Provide the (X, Y) coordinate of the cell's center where the given text is located.  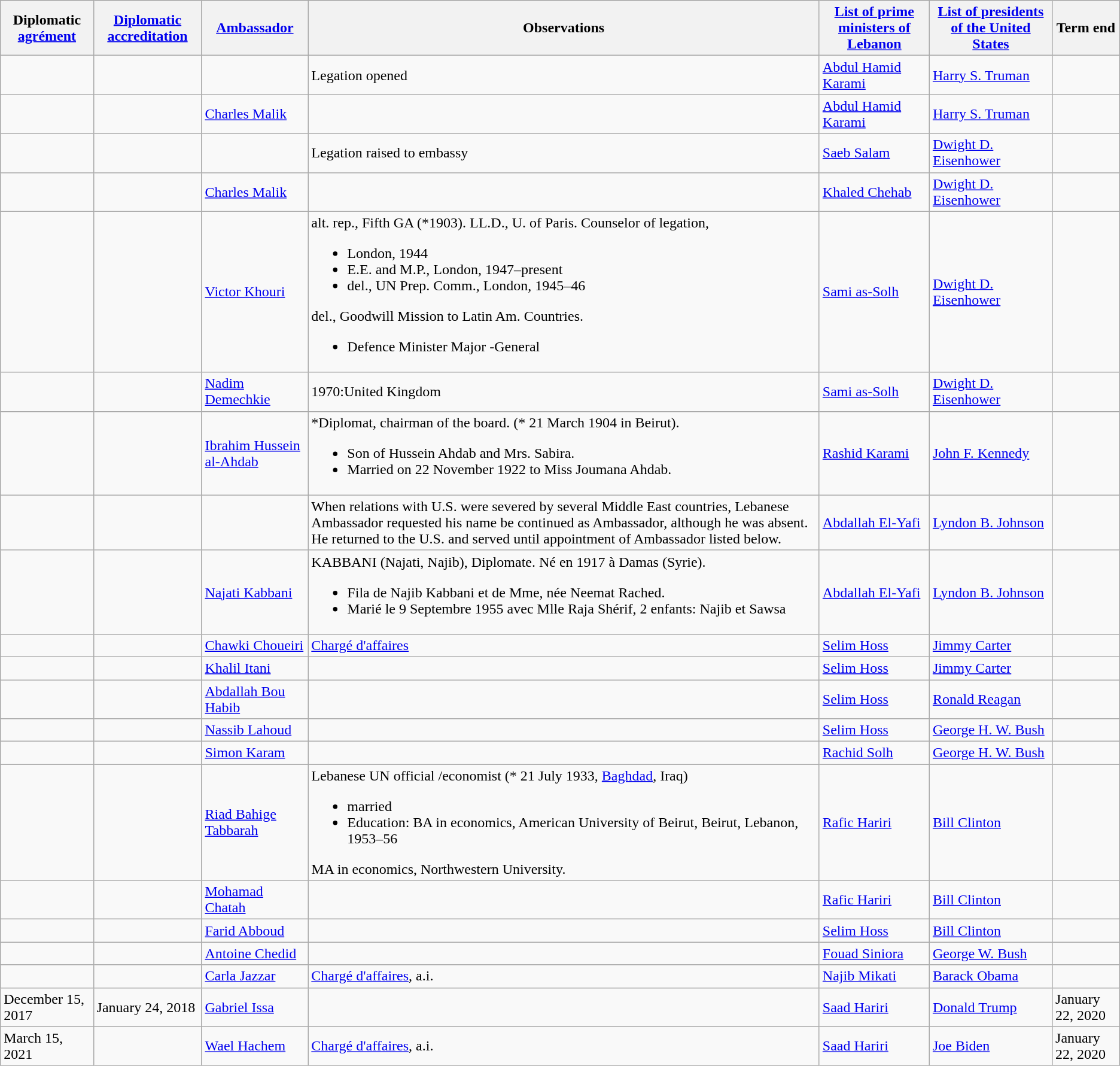
March 15, 2021 (47, 1046)
Simon Karam (255, 753)
John F. Kennedy (991, 453)
Antoine Chedid (255, 953)
January 24, 2018 (147, 1007)
Nadim Demechkie (255, 391)
Farid Abboud (255, 931)
Chargé d'affaires (564, 645)
Khalil Itani (255, 668)
List of presidents of the United States (991, 28)
Najib Mikati (874, 976)
George W. Bush (991, 953)
Abdallah Bou Habib (255, 699)
Fouad Siniora (874, 953)
Khaled Chehab (874, 192)
Diplomatic accreditation (147, 28)
Diplomatic agrément (47, 28)
Legation raised to embassy (564, 153)
Nassib Lahoud (255, 730)
Legation opened (564, 75)
Ambassador (255, 28)
Term end (1086, 28)
Victor Khouri (255, 292)
Saeb Salam (874, 153)
1970:United Kingdom (564, 391)
Ibrahim Hussein al-Ahdab (255, 453)
Observations (564, 28)
List of prime ministers of Lebanon (874, 28)
Joe Biden (991, 1046)
Rashid Karami (874, 453)
Riad Bahige Tabbarah (255, 822)
Chawki Choueiri (255, 645)
Barack Obama (991, 976)
Carla Jazzar (255, 976)
Gabriel Issa (255, 1007)
Wael Hachem (255, 1046)
December 15, 2017 (47, 1007)
Donald Trump (991, 1007)
Ronald Reagan (991, 699)
Mohamad Chatah (255, 900)
*Diplomat, chairman of the board. (* 21 March 1904 in Beirut).Son of Hussein Ahdab and Mrs. Sabira.Married on 22 November 1922 to Miss Joumana Ahdab. (564, 453)
Rachid Solh (874, 753)
Najati Kabbani (255, 592)
